Provide the (x, y) coordinate of the cell's center where the given text is located.  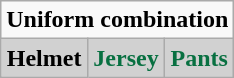
Jersey (126, 58)
Uniform combination (118, 20)
Pants (200, 58)
Helmet (44, 58)
